Output the (X, Y) coordinate of the center of the cell containing the given text.  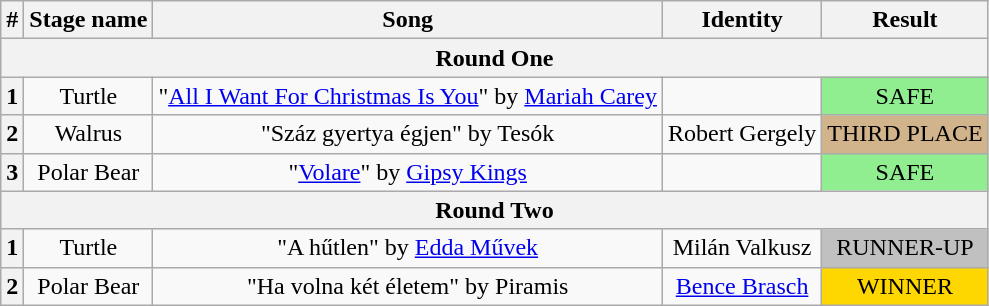
"Ha volna két életem" by Piramis (408, 286)
# (12, 20)
Stage name (88, 20)
Robert Gergely (742, 134)
Song (408, 20)
"Száz gyertya égjen" by Tesók (408, 134)
THIRD PLACE (905, 134)
Round One (494, 58)
RUNNER-UP (905, 248)
Round Two (494, 210)
Identity (742, 20)
Walrus (88, 134)
"Volare" by Gipsy Kings (408, 172)
Milán Valkusz (742, 248)
3 (12, 172)
"A hűtlen" by Edda Művek (408, 248)
"All I Want For Christmas Is You" by Mariah Carey (408, 96)
WINNER (905, 286)
Bence Brasch (742, 286)
Result (905, 20)
